Output the (x, y) coordinate of the center of the cell containing the given text.  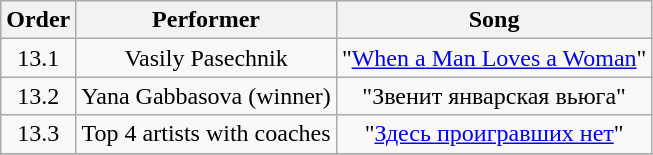
Performer (206, 20)
"When a Man Loves a Woman" (494, 58)
Yana Gabbasova (winner) (206, 96)
13.2 (38, 96)
Order (38, 20)
"Звенит январская вьюга" (494, 96)
Vasily Pasechnik (206, 58)
13.1 (38, 58)
Top 4 artists with coaches (206, 134)
13.3 (38, 134)
"Здесь проигравших нет" (494, 134)
Song (494, 20)
